Search for the cell housing the specified text and yield its (X, Y) center coordinate. 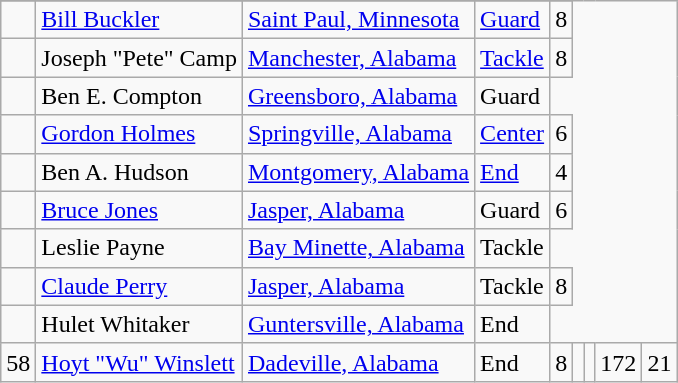
Saint Paul, Minnesota (358, 20)
Hulet Whitaker (140, 324)
172 (618, 362)
Leslie Payne (140, 248)
Ben A. Hudson (140, 172)
Gordon Holmes (140, 134)
Dadeville, Alabama (358, 362)
Bruce Jones (140, 210)
Center (512, 134)
Greensboro, Alabama (358, 96)
58 (18, 362)
Montgomery, Alabama (358, 172)
Hoyt "Wu" Winslett (140, 362)
Claude Perry (140, 286)
4 (562, 172)
Springville, Alabama (358, 134)
Bill Buckler (140, 20)
Bay Minette, Alabama (358, 248)
21 (660, 362)
Ben E. Compton (140, 96)
Joseph "Pete" Camp (140, 58)
Manchester, Alabama (358, 58)
Guntersville, Alabama (358, 324)
